Pinpoint the cell where the given text exists, returning its [X, Y] midpoint coordinate. 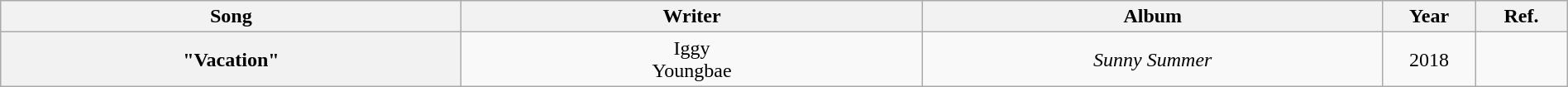
Writer [691, 17]
Sunny Summer [1153, 60]
2018 [1429, 60]
IggyYoungbae [691, 60]
Year [1429, 17]
Ref. [1522, 17]
Album [1153, 17]
Song [232, 17]
"Vacation" [232, 60]
